Provide the [x, y] coordinate of the cell's center where the given text is located.  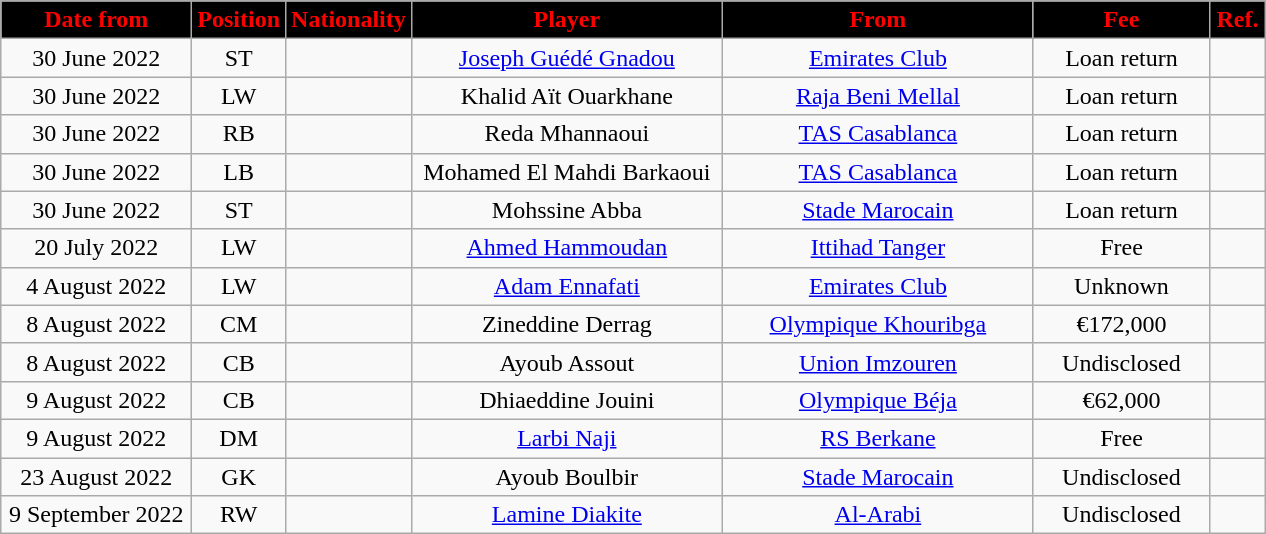
DM [239, 438]
Joseph Guédé Gnadou [566, 58]
Ayoub Assout [566, 362]
9 September 2022 [96, 515]
Olympique Béja [878, 400]
Olympique Khouribga [878, 324]
Player [566, 20]
RW [239, 515]
Dhiaeddine Jouini [566, 400]
Zineddine Derrag [566, 324]
Ittihad Tanger [878, 248]
Date from [96, 20]
Mohamed El Mahdi Barkaoui [566, 172]
CM [239, 324]
€62,000 [1121, 400]
RB [239, 134]
Ref. [1237, 20]
Unknown [1121, 286]
LB [239, 172]
Nationality [349, 20]
23 August 2022 [96, 477]
Adam Ennafati [566, 286]
Union Imzouren [878, 362]
Al-Arabi [878, 515]
Mohssine Abba [566, 210]
Reda Mhannaoui [566, 134]
Larbi Naji [566, 438]
Ayoub Boulbir [566, 477]
RS Berkane [878, 438]
20 July 2022 [96, 248]
Ahmed Hammoudan [566, 248]
Fee [1121, 20]
GK [239, 477]
Lamine Diakite [566, 515]
From [878, 20]
€172,000 [1121, 324]
4 August 2022 [96, 286]
Khalid Aït Ouarkhane [566, 96]
Position [239, 20]
Raja Beni Mellal [878, 96]
